Provide the (x, y) coordinate of the cell's center where the given text is located.  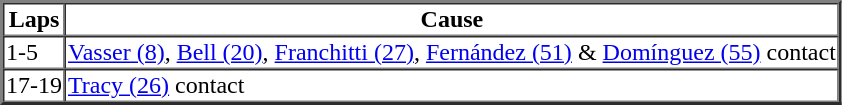
Tracy (26) contact (452, 86)
1-5 (34, 52)
Vasser (8), Bell (20), Franchitti (27), Fernández (51) & Domínguez (55) contact (452, 52)
Laps (34, 20)
Cause (452, 20)
17-19 (34, 86)
